Identify which cell holds the provided text, then report its [x, y] central coordinate. 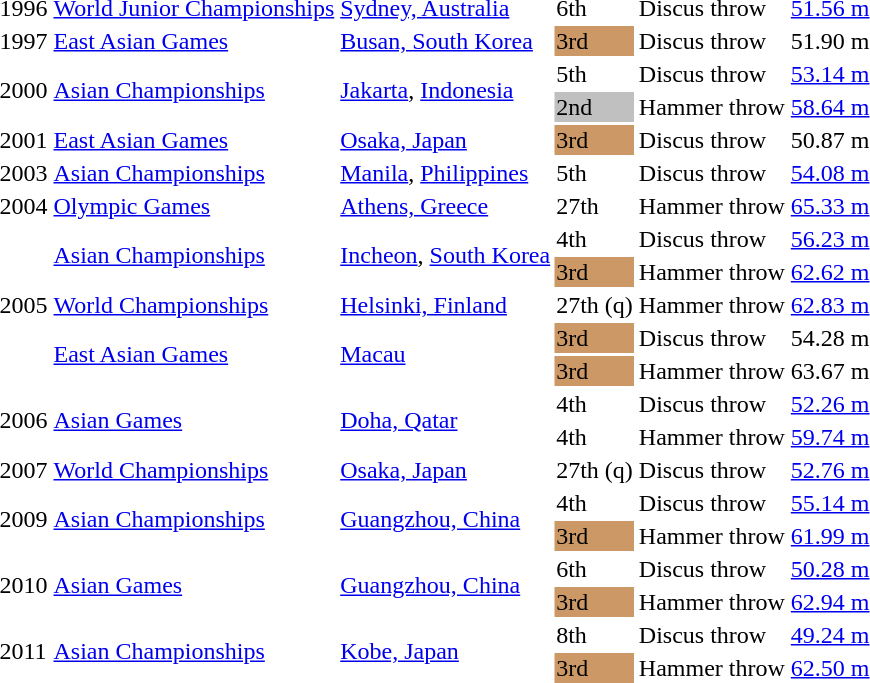
Kobe, Japan [446, 652]
Jakarta, Indonesia [446, 90]
Olympic Games [194, 206]
6th [595, 569]
Helsinki, Finland [446, 305]
Manila, Philippines [446, 173]
Busan, South Korea [446, 41]
27th [595, 206]
2nd [595, 107]
Macau [446, 354]
Incheon, South Korea [446, 256]
Athens, Greece [446, 206]
8th [595, 635]
Doha, Qatar [446, 420]
